Locate the cell with the specified text and output its (X, Y) center coordinate. 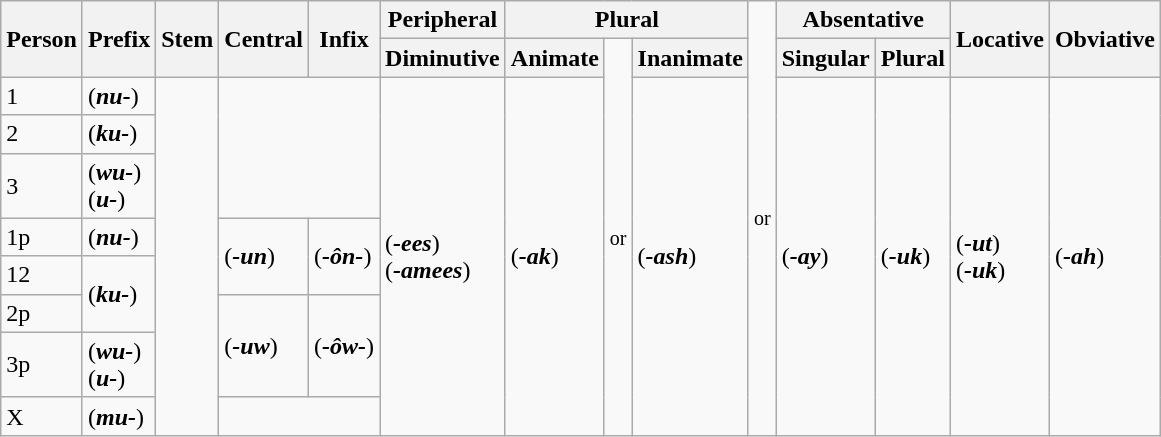
2p (42, 313)
Central (264, 39)
Locative (1000, 39)
(-ôw-) (344, 346)
3 (42, 186)
(-un) (264, 256)
(-ut)(-uk) (1000, 256)
Absentative (863, 20)
12 (42, 275)
Diminutive (443, 58)
Peripheral (443, 20)
(-ay) (826, 256)
(-ash) (690, 256)
1p (42, 237)
(-uw) (264, 346)
2 (42, 134)
1 (42, 96)
Person (42, 39)
(mu-) (118, 416)
Inanimate (690, 58)
Prefix (118, 39)
X (42, 416)
Animate (554, 58)
Obviative (1104, 39)
3p (42, 364)
(-ôn-) (344, 256)
(-ees)(-amees) (443, 256)
(-ah) (1104, 256)
Singular (826, 58)
(-uk) (912, 256)
Stem (188, 39)
Infix (344, 39)
(-ak) (554, 256)
